Return the (X, Y) coordinate for the center point of the cell that contains the specified text.  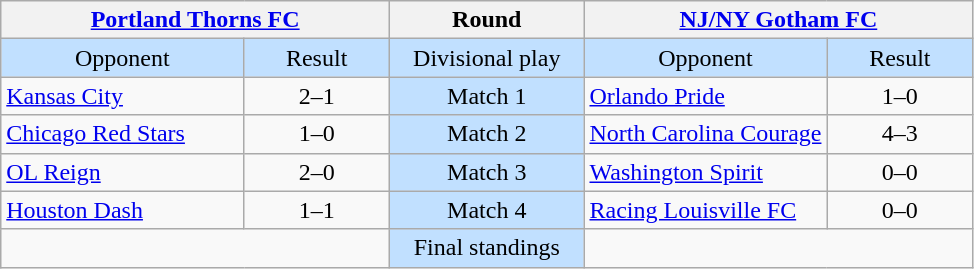
2–0 (317, 172)
Divisional play (487, 58)
Final standings (487, 248)
Chicago Red Stars (122, 134)
NJ/NY Gotham FC (778, 20)
Match 1 (487, 96)
Match 3 (487, 172)
2–1 (317, 96)
Portland Thorns FC (196, 20)
1–1 (317, 210)
OL Reign (122, 172)
Racing Louisville FC (706, 210)
Match 2 (487, 134)
Orlando Pride (706, 96)
North Carolina Courage (706, 134)
Match 4 (487, 210)
Round (487, 20)
Houston Dash (122, 210)
Washington Spirit (706, 172)
Kansas City (122, 96)
4–3 (900, 134)
